Return the [X, Y] coordinate for the center point of the cell that contains the specified text.  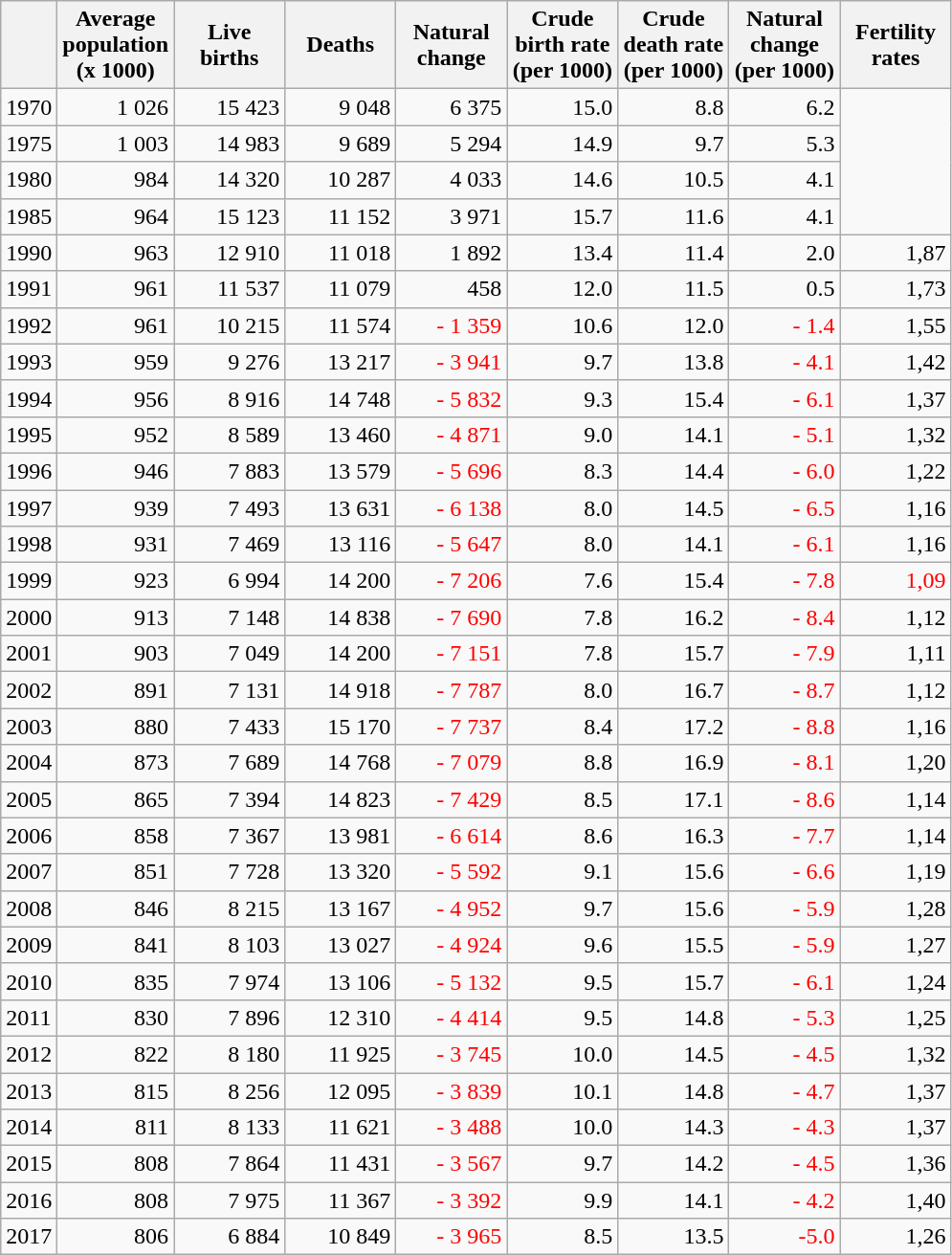
13 217 [341, 362]
1994 [29, 398]
2005 [29, 799]
9.9 [563, 1200]
1992 [29, 325]
822 [116, 1054]
1,36 [896, 1164]
- 6.5 [785, 508]
939 [116, 508]
Natural change [452, 45]
- 4.7 [785, 1090]
11 925 [341, 1054]
16.3 [674, 836]
- 7.7 [785, 836]
858 [116, 836]
2000 [29, 617]
- 6 138 [452, 508]
- 3 567 [452, 1164]
2015 [29, 1164]
- 8.8 [785, 727]
- 8.1 [785, 763]
880 [116, 727]
- 4 924 [452, 945]
13 579 [341, 471]
959 [116, 362]
1,25 [896, 1018]
- 5.1 [785, 435]
7.6 [563, 581]
913 [116, 617]
923 [116, 581]
9.3 [563, 398]
11 621 [341, 1128]
9.6 [563, 945]
1,24 [896, 981]
17.1 [674, 799]
835 [116, 981]
1 003 [116, 144]
1,26 [896, 1237]
- 7 787 [452, 690]
1,20 [896, 763]
806 [116, 1237]
2013 [29, 1090]
13.5 [674, 1237]
2017 [29, 1237]
2009 [29, 945]
7 367 [230, 836]
13 167 [341, 908]
3 971 [452, 216]
865 [116, 799]
12 095 [341, 1090]
1970 [29, 107]
15 170 [341, 727]
11.6 [674, 216]
- 7 151 [452, 654]
14.4 [674, 471]
4 033 [452, 180]
1999 [29, 581]
14.6 [563, 180]
2012 [29, 1054]
13 460 [341, 435]
846 [116, 908]
15.5 [674, 945]
5 294 [452, 144]
17.2 [674, 727]
1,87 [896, 253]
8 589 [230, 435]
13 027 [341, 945]
1995 [29, 435]
1990 [29, 253]
- 5 647 [452, 545]
1,73 [896, 289]
1,09 [896, 581]
- 5 832 [452, 398]
14.9 [563, 144]
- 3 392 [452, 1200]
7 131 [230, 690]
7 049 [230, 654]
- 4 952 [452, 908]
11.4 [674, 253]
1980 [29, 180]
964 [116, 216]
2011 [29, 1018]
1,27 [896, 945]
14 918 [341, 690]
14.2 [674, 1164]
963 [116, 253]
2010 [29, 981]
8.4 [563, 727]
1 026 [116, 107]
2003 [29, 727]
10.5 [674, 180]
841 [116, 945]
6 994 [230, 581]
9 689 [341, 144]
6 375 [452, 107]
- 4 871 [452, 435]
- 7 690 [452, 617]
13.4 [563, 253]
- 8.6 [785, 799]
11 431 [341, 1164]
15 123 [230, 216]
1996 [29, 471]
- 7.9 [785, 654]
14 838 [341, 617]
7 896 [230, 1018]
- 7 079 [452, 763]
903 [116, 654]
2014 [29, 1128]
13 116 [341, 545]
9.1 [563, 872]
2001 [29, 654]
8 133 [230, 1128]
- 7 206 [452, 581]
- 3 839 [452, 1090]
- 7 737 [452, 727]
- 4.2 [785, 1200]
Crude death rate (per 1000) [674, 45]
Live births [230, 45]
1,55 [896, 325]
14 983 [230, 144]
13 320 [341, 872]
- 8.4 [785, 617]
1985 [29, 216]
9.0 [563, 435]
7 148 [230, 617]
10 287 [341, 180]
984 [116, 180]
11 152 [341, 216]
11 574 [341, 325]
1,28 [896, 908]
- 5 132 [452, 981]
11 367 [341, 1200]
14 320 [230, 180]
7 493 [230, 508]
10 215 [230, 325]
- 6.0 [785, 471]
- 3 941 [452, 362]
851 [116, 872]
16.7 [674, 690]
1991 [29, 289]
- 3 745 [452, 1054]
1,40 [896, 1200]
Fertility rates [896, 45]
11.5 [674, 289]
- 3 488 [452, 1128]
6 884 [230, 1237]
13 631 [341, 508]
1997 [29, 508]
14 823 [341, 799]
16.2 [674, 617]
11 018 [341, 253]
7 728 [230, 872]
Average population (x 1000) [116, 45]
1 892 [452, 253]
12 910 [230, 253]
14 768 [341, 763]
13.8 [674, 362]
7 394 [230, 799]
2006 [29, 836]
8 215 [230, 908]
5.3 [785, 144]
7 469 [230, 545]
946 [116, 471]
15 423 [230, 107]
8.3 [563, 471]
0.5 [785, 289]
2004 [29, 763]
2008 [29, 908]
7 433 [230, 727]
12 310 [341, 1018]
- 7 429 [452, 799]
815 [116, 1090]
1,22 [896, 471]
8 256 [230, 1090]
458 [452, 289]
Crude birth rate (per 1000) [563, 45]
10.6 [563, 325]
1,19 [896, 872]
13 981 [341, 836]
Deaths [341, 45]
- 6 614 [452, 836]
15.0 [563, 107]
7 883 [230, 471]
2.0 [785, 253]
1975 [29, 144]
13 106 [341, 981]
11 079 [341, 289]
2007 [29, 872]
8 103 [230, 945]
8 180 [230, 1054]
9 048 [341, 107]
11 537 [230, 289]
14 748 [341, 398]
2002 [29, 690]
- 4.1 [785, 362]
891 [116, 690]
10 849 [341, 1237]
830 [116, 1018]
- 1 359 [452, 325]
14.3 [674, 1128]
956 [116, 398]
8 916 [230, 398]
7 974 [230, 981]
- 3 965 [452, 1237]
2016 [29, 1200]
- 1.4 [785, 325]
1998 [29, 545]
9 276 [230, 362]
811 [116, 1128]
- 4.3 [785, 1128]
- 6.6 [785, 872]
- 7.8 [785, 581]
952 [116, 435]
1,42 [896, 362]
- 5 592 [452, 872]
873 [116, 763]
1993 [29, 362]
7 975 [230, 1200]
16.9 [674, 763]
931 [116, 545]
7 864 [230, 1164]
- 8.7 [785, 690]
7 689 [230, 763]
- 5 696 [452, 471]
-5.0 [785, 1237]
10.1 [563, 1090]
Natural change (per 1000) [785, 45]
1,11 [896, 654]
8.6 [563, 836]
6.2 [785, 107]
- 4 414 [452, 1018]
- 5.3 [785, 1018]
